Determine the (x, y) coordinate at the center of the cell enclosing the given text.  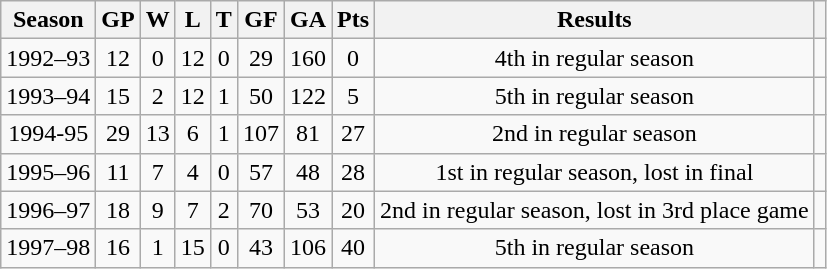
53 (308, 210)
L (192, 20)
Results (595, 20)
GP (118, 20)
1997–98 (48, 248)
4th in regular season (595, 58)
5 (354, 96)
18 (118, 210)
16 (118, 248)
T (224, 20)
1996–97 (48, 210)
20 (354, 210)
4 (192, 172)
160 (308, 58)
2nd in regular season (595, 134)
70 (260, 210)
1992–93 (48, 58)
11 (118, 172)
107 (260, 134)
81 (308, 134)
1993–94 (48, 96)
W (158, 20)
Pts (354, 20)
1st in regular season, lost in final (595, 172)
57 (260, 172)
122 (308, 96)
28 (354, 172)
GF (260, 20)
GA (308, 20)
106 (308, 248)
43 (260, 248)
6 (192, 134)
13 (158, 134)
50 (260, 96)
48 (308, 172)
1995–96 (48, 172)
2nd in regular season, lost in 3rd place game (595, 210)
Season (48, 20)
1994-95 (48, 134)
40 (354, 248)
27 (354, 134)
9 (158, 210)
